For the text-containing cell, return its midpoint in [X, Y] coordinate format. 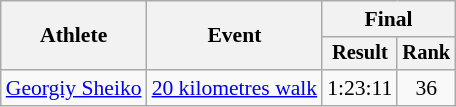
36 [426, 88]
Athlete [74, 36]
Final [388, 19]
Result [360, 54]
1:23:11 [360, 88]
Georgiy Sheiko [74, 88]
20 kilometres walk [235, 88]
Event [235, 36]
Rank [426, 54]
